Find where the given text appears and provide that cell's center as (x, y) coordinate. 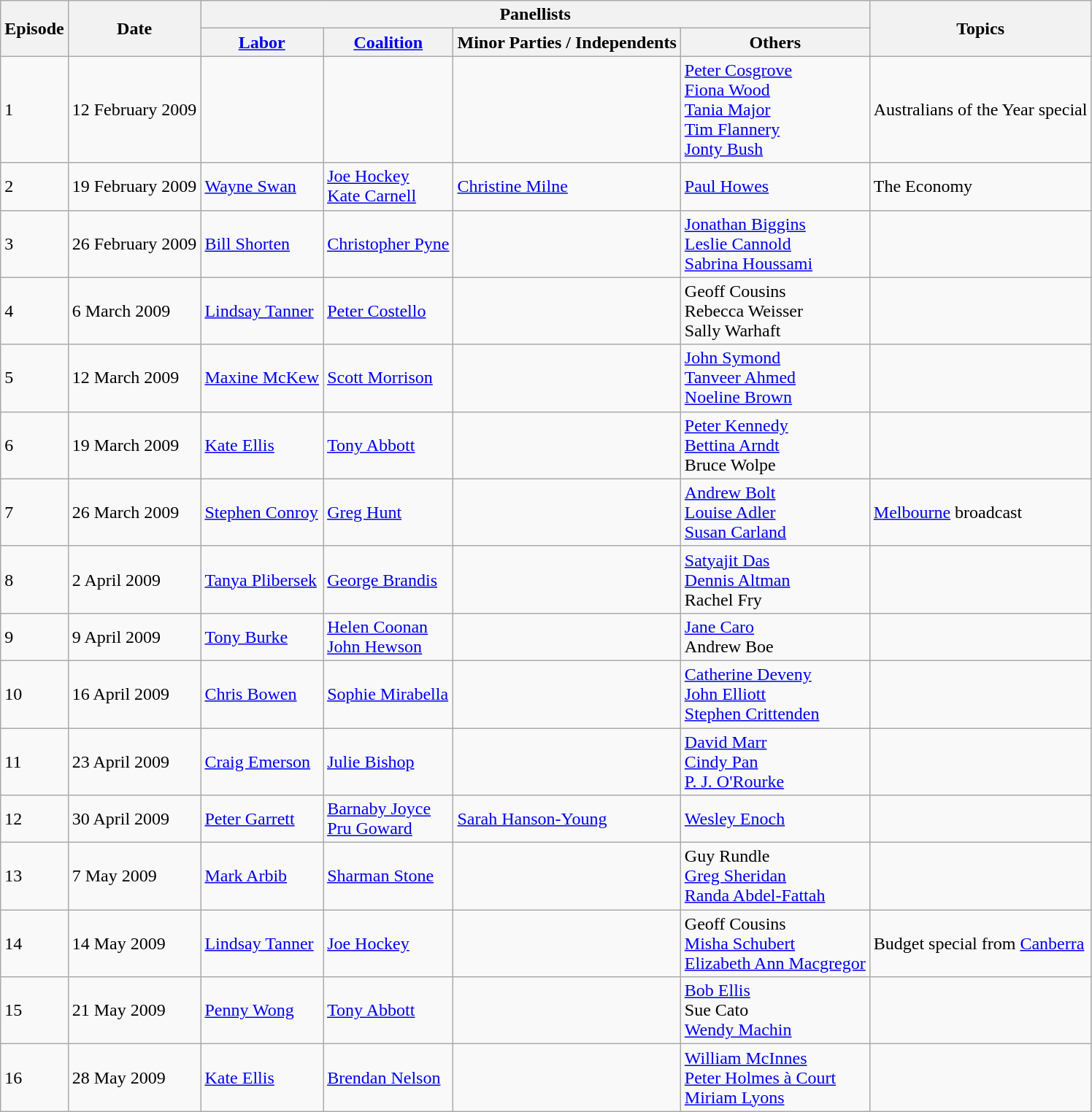
Budget special from Canberra (980, 943)
Barnaby JoycePru Goward (388, 819)
Date (134, 28)
Sophie Mirabella (388, 694)
Episode (34, 28)
Christopher Pyne (388, 244)
16 (34, 1078)
11 (34, 762)
Panellists (535, 15)
6 March 2009 (134, 311)
21 May 2009 (134, 1011)
Maxine McKew (262, 378)
John SymondTanveer AhmedNoeline Brown (775, 378)
7 (34, 512)
Greg Hunt (388, 512)
Geoff CousinsMisha SchubertElizabeth Ann Macgregor (775, 943)
The Economy (980, 187)
6 (34, 445)
30 April 2009 (134, 819)
Brendan Nelson (388, 1078)
Others (775, 42)
15 (34, 1011)
16 April 2009 (134, 694)
14 May 2009 (134, 943)
Jonathan BigginsLeslie CannoldSabrina Houssami (775, 244)
26 February 2009 (134, 244)
9 April 2009 (134, 636)
14 (34, 943)
4 (34, 311)
Chris Bowen (262, 694)
David MarrCindy PanP. J. O'Rourke (775, 762)
10 (34, 694)
1 (34, 109)
Jane CaroAndrew Boe (775, 636)
Guy RundleGreg SheridanRanda Abdel-Fattah (775, 876)
Geoff CousinsRebecca WeisserSally Warhaft (775, 311)
12 (34, 819)
12 February 2009 (134, 109)
Peter Garrett (262, 819)
Melbourne broadcast (980, 512)
Joe Hockey (388, 943)
28 May 2009 (134, 1078)
5 (34, 378)
Coalition (388, 42)
Bob EllisSue CatoWendy Machin (775, 1011)
7 May 2009 (134, 876)
Paul Howes (775, 187)
23 April 2009 (134, 762)
Sarah Hanson-Young (566, 819)
Sharman Stone (388, 876)
Topics (980, 28)
8 (34, 579)
Tony Burke (262, 636)
Joe HockeyKate Carnell (388, 187)
19 February 2009 (134, 187)
2 April 2009 (134, 579)
Craig Emerson (262, 762)
George Brandis (388, 579)
Peter Costello (388, 311)
19 March 2009 (134, 445)
Mark Arbib (262, 876)
Tanya Plibersek (262, 579)
Wesley Enoch (775, 819)
26 March 2009 (134, 512)
William McInnesPeter Holmes à CourtMiriam Lyons (775, 1078)
9 (34, 636)
Scott Morrison (388, 378)
2 (34, 187)
Bill Shorten (262, 244)
Peter CosgroveFiona WoodTania MajorTim FlanneryJonty Bush (775, 109)
Christine Milne (566, 187)
Andrew BoltLouise AdlerSusan Carland (775, 512)
Helen CoonanJohn Hewson (388, 636)
Australians of the Year special (980, 109)
Peter KennedyBettina ArndtBruce Wolpe (775, 445)
Julie Bishop (388, 762)
Minor Parties / Independents (566, 42)
Labor (262, 42)
Catherine DevenyJohn ElliottStephen Crittenden (775, 694)
3 (34, 244)
Satyajit DasDennis AltmanRachel Fry (775, 579)
Wayne Swan (262, 187)
13 (34, 876)
Penny Wong (262, 1011)
Stephen Conroy (262, 512)
12 March 2009 (134, 378)
